From the cell containing the given text, extract its center point as [x, y] coordinate. 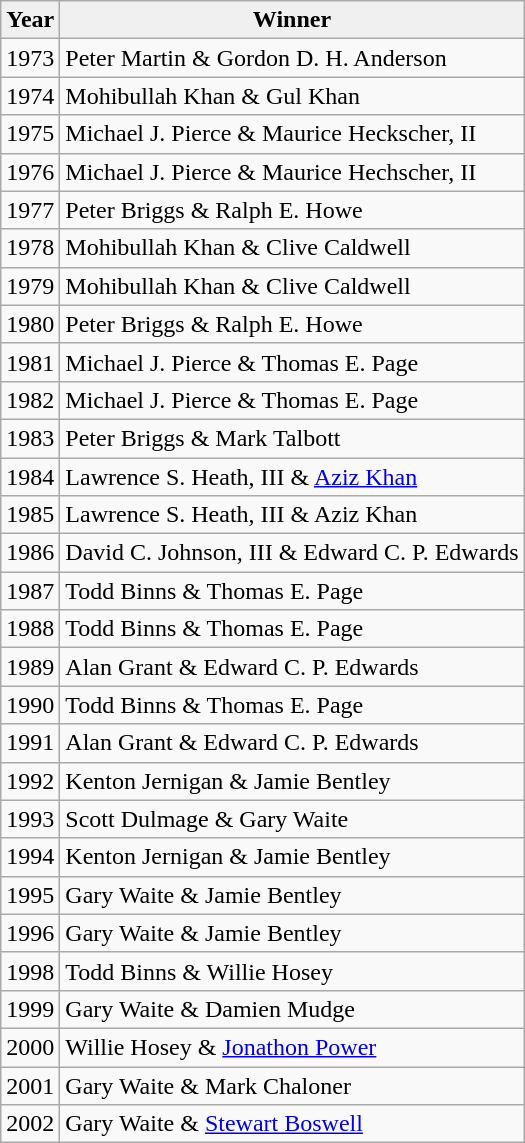
1996 [30, 933]
David C. Johnson, III & Edward C. P. Edwards [292, 553]
Willie Hosey & Jonathon Power [292, 1047]
Gary Waite & Mark Chaloner [292, 1085]
1978 [30, 248]
1991 [30, 743]
1994 [30, 857]
1998 [30, 971]
1976 [30, 172]
1974 [30, 96]
Mohibullah Khan & Gul Khan [292, 96]
1975 [30, 134]
1984 [30, 477]
2000 [30, 1047]
Michael J. Pierce & Maurice Heckscher, II [292, 134]
1988 [30, 629]
1989 [30, 667]
Year [30, 20]
1990 [30, 705]
Peter Martin & Gordon D. H. Anderson [292, 58]
1973 [30, 58]
1995 [30, 895]
1977 [30, 210]
Winner [292, 20]
Gary Waite & Stewart Boswell [292, 1124]
1983 [30, 438]
1993 [30, 819]
2001 [30, 1085]
Scott Dulmage & Gary Waite [292, 819]
Peter Briggs & Mark Talbott [292, 438]
1992 [30, 781]
1979 [30, 286]
1987 [30, 591]
1980 [30, 324]
1985 [30, 515]
1986 [30, 553]
Michael J. Pierce & Maurice Hechscher, II [292, 172]
1999 [30, 1009]
Gary Waite & Damien Mudge [292, 1009]
Todd Binns & Willie Hosey [292, 971]
2002 [30, 1124]
1982 [30, 400]
1981 [30, 362]
